Identify which cell holds the provided text, then report its (X, Y) central coordinate. 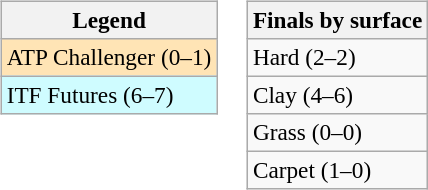
Clay (4–6) (337, 95)
Grass (0–0) (337, 133)
Legend (108, 20)
ITF Futures (6–7) (108, 95)
Finals by surface (337, 20)
Carpet (1–0) (337, 171)
Hard (2–2) (337, 57)
ATP Challenger (0–1) (108, 57)
